Pinpoint the cell where the given text exists, returning its [x, y] midpoint coordinate. 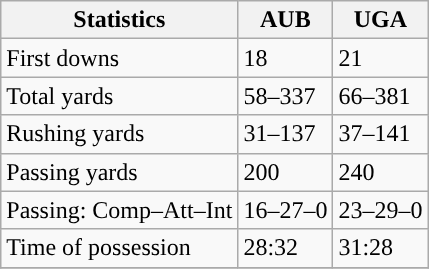
37–141 [380, 134]
66–381 [380, 96]
UGA [380, 20]
16–27–0 [286, 210]
AUB [286, 20]
31–137 [286, 134]
240 [380, 172]
Time of possession [120, 248]
Passing yards [120, 172]
Statistics [120, 20]
18 [286, 58]
Passing: Comp–Att–Int [120, 210]
First downs [120, 58]
28:32 [286, 248]
200 [286, 172]
31:28 [380, 248]
23–29–0 [380, 210]
58–337 [286, 96]
Rushing yards [120, 134]
21 [380, 58]
Total yards [120, 96]
